Capture the cell that displays the provided text and extract its [X, Y] central coordinate. 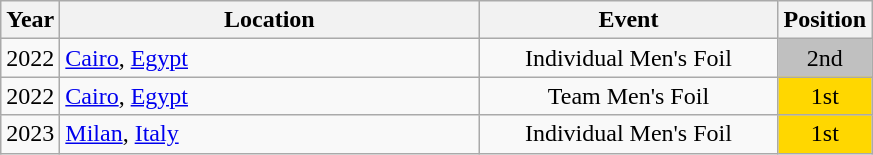
Event [628, 20]
Year [30, 20]
Milan, Italy [270, 134]
2nd [825, 58]
2023 [30, 134]
Location [270, 20]
Team Men's Foil [628, 96]
Position [825, 20]
